Detect which cell encompasses the target text, then output its (x, y) center coordinate. 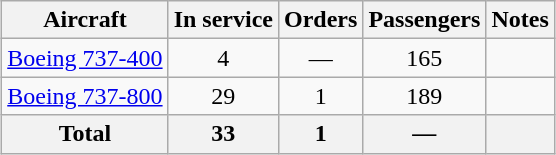
Boeing 737-400 (85, 58)
33 (223, 134)
Total (85, 134)
Notes (520, 20)
Passengers (424, 20)
189 (424, 96)
Boeing 737-800 (85, 96)
Aircraft (85, 20)
165 (424, 58)
Orders (320, 20)
29 (223, 96)
4 (223, 58)
In service (223, 20)
